Detect which cell encompasses the target text, then output its [x, y] center coordinate. 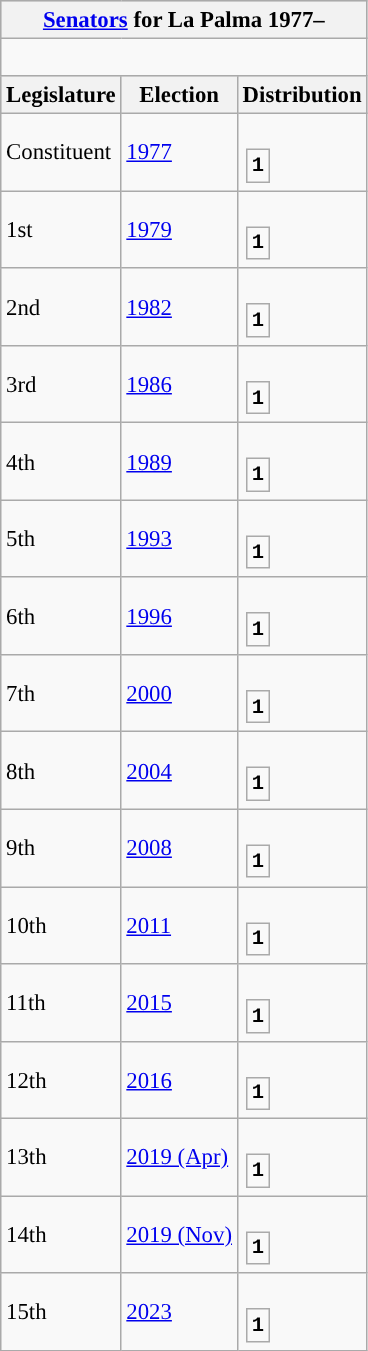
Legislature [61, 95]
Senators for La Palma 1977– [184, 20]
4th [61, 462]
14th [61, 1234]
Constituent [61, 152]
10th [61, 926]
2019 (Apr) [179, 1158]
13th [61, 1158]
1986 [179, 384]
15th [61, 1312]
1982 [179, 306]
1993 [179, 538]
1979 [179, 230]
Election [179, 95]
2023 [179, 1312]
9th [61, 848]
2004 [179, 770]
8th [61, 770]
7th [61, 694]
1989 [179, 462]
2011 [179, 926]
6th [61, 616]
12th [61, 1080]
11th [61, 1002]
3rd [61, 384]
Distribution [302, 95]
5th [61, 538]
2016 [179, 1080]
2008 [179, 848]
1996 [179, 616]
2000 [179, 694]
1st [61, 230]
1977 [179, 152]
2019 (Nov) [179, 1234]
2nd [61, 306]
2015 [179, 1002]
